Return (x, y) of the center of cell containing provided text 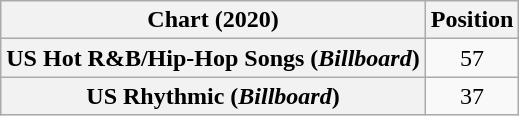
57 (472, 58)
Chart (2020) (213, 20)
Position (472, 20)
US Hot R&B/Hip-Hop Songs (Billboard) (213, 58)
37 (472, 96)
US Rhythmic (Billboard) (213, 96)
